Locate the cell with the specified text and output its [X, Y] center coordinate. 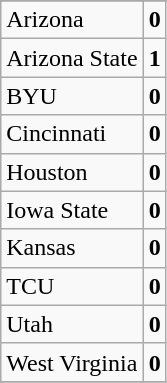
Iowa State [72, 210]
TCU [72, 286]
1 [154, 58]
Houston [72, 172]
Kansas [72, 248]
Arizona [72, 20]
Utah [72, 324]
Cincinnati [72, 134]
West Virginia [72, 362]
Arizona State [72, 58]
BYU [72, 96]
